Determine the (x, y) coordinate at the center of the cell enclosing the given text.  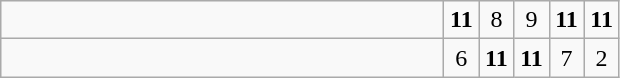
7 (566, 58)
6 (462, 58)
2 (602, 58)
9 (532, 20)
8 (496, 20)
